Identify which cell holds the provided text, then report its (x, y) central coordinate. 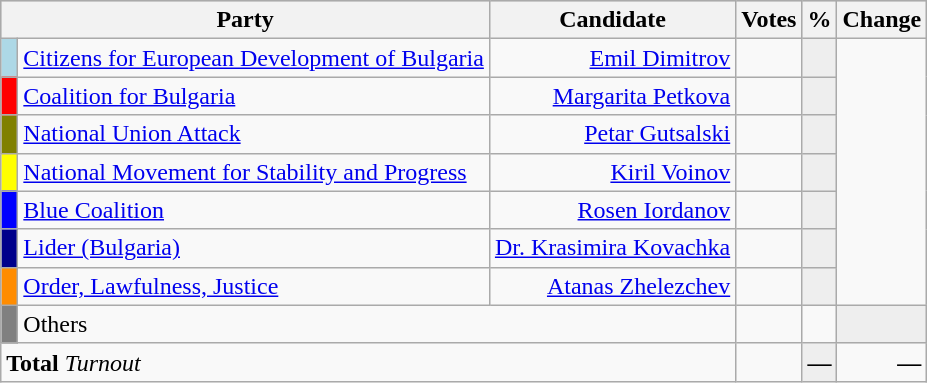
Rosen Iordanov (612, 210)
Emil Dimitrov (612, 58)
Margarita Petkova (612, 96)
Candidate (612, 20)
Kiril Voinov (612, 172)
% (820, 20)
Petar Gutsalski (612, 134)
Change (882, 20)
Blue Coalition (254, 210)
Others (377, 324)
Votes (769, 20)
Atanas Zhelezchev (612, 286)
Party (246, 20)
Order, Lawfulness, Justice (254, 286)
National Movement for Stability and Progress (254, 172)
Coalition for Bulgaria (254, 96)
Lider (Bulgaria) (254, 248)
Dr. Krasimira Kovachka (612, 248)
Citizens for European Development of Bulgaria (254, 58)
Total Turnout (368, 362)
National Union Attack (254, 134)
